Identify which cell holds the provided text, then report its (X, Y) central coordinate. 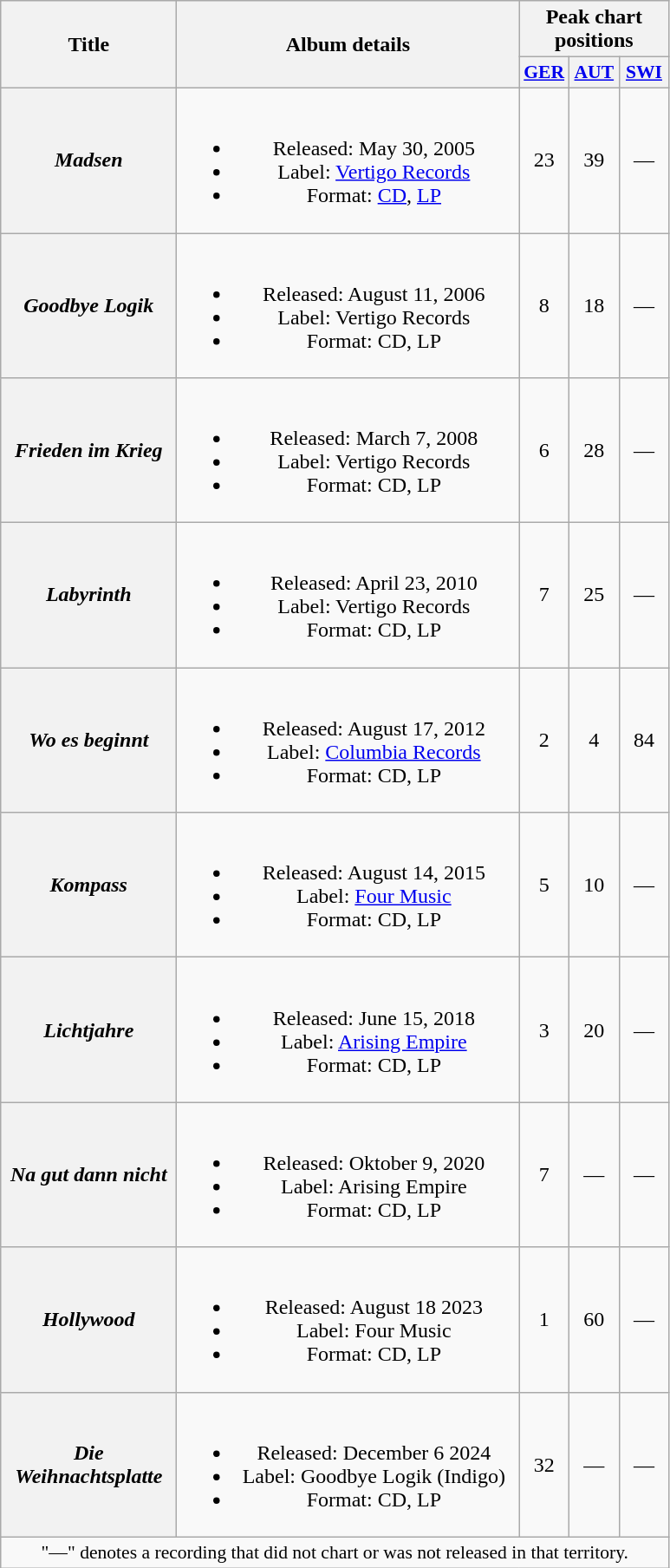
5 (544, 885)
25 (595, 595)
Released: August 14, 2015Label: Four MusicFormat: CD, LP (348, 885)
Peak chart positions (595, 29)
Lichtjahre (88, 1030)
Released: May 30, 2005Label: Vertigo RecordsFormat: CD, LP (348, 160)
4 (595, 741)
6 (544, 451)
2 (544, 741)
"—" denotes a recording that did not chart or was not released in that territory. (335, 1552)
Released: August 11, 2006Label: Vertigo RecordsFormat: CD, LP (348, 305)
Frieden im Krieg (88, 451)
60 (595, 1320)
10 (595, 885)
Labyrinth (88, 595)
Title (88, 45)
Wo es beginnt (88, 741)
8 (544, 305)
84 (644, 741)
Goodbye Logik (88, 305)
1 (544, 1320)
28 (595, 451)
Released: Oktober 9, 2020Label: Arising EmpireFormat: CD, LP (348, 1174)
Released: August 18 2023Label: Four MusicFormat: CD, LP (348, 1320)
18 (595, 305)
Kompass (88, 885)
Released: June 15, 2018Label: Arising EmpireFormat: CD, LP (348, 1030)
Released: August 17, 2012Label: Columbia RecordsFormat: CD, LP (348, 741)
Released: April 23, 2010Label: Vertigo RecordsFormat: CD, LP (348, 595)
Released: December 6 2024Label: Goodbye Logik (Indigo)Format: CD, LP (348, 1464)
Released: March 7, 2008Label: Vertigo RecordsFormat: CD, LP (348, 451)
Hollywood (88, 1320)
GER (544, 73)
Madsen (88, 160)
Na gut dann nicht (88, 1174)
Die Weihnachtsplatte (88, 1464)
3 (544, 1030)
Album details (348, 45)
39 (595, 160)
SWI (644, 73)
32 (544, 1464)
AUT (595, 73)
23 (544, 160)
20 (595, 1030)
